Detect which cell encompasses the target text, then output its [X, Y] center coordinate. 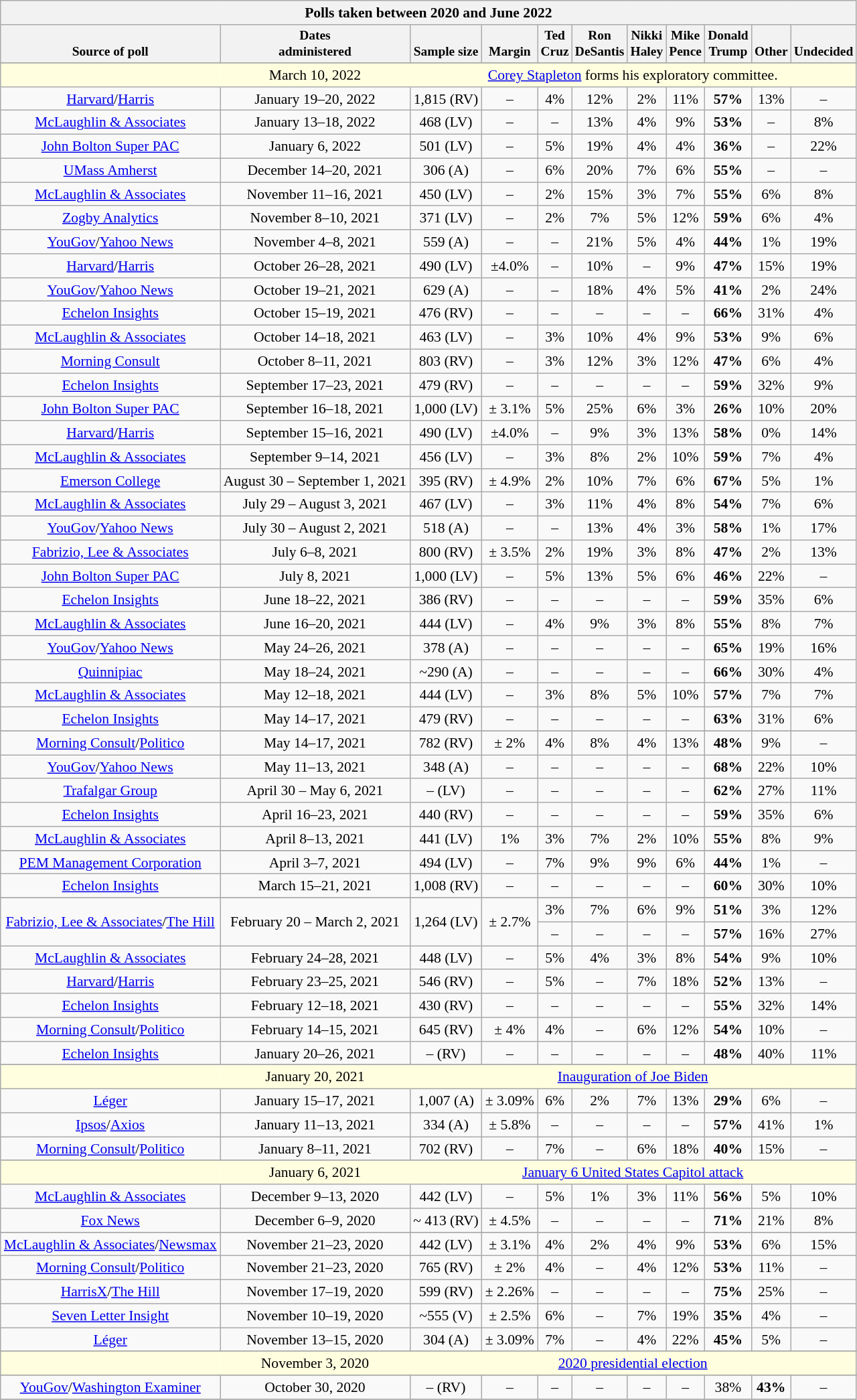
May 18–24, 2021 [315, 672]
629 (A) [446, 290]
65% [728, 648]
January 19–20, 2022 [315, 99]
April 3–7, 2021 [315, 863]
Fox News [110, 1220]
± 4% [510, 1030]
Morning Consult [110, 362]
Corey Stapleton forms his exploratory committee. [633, 75]
February 14–15, 2021 [315, 1030]
December 6–9, 2020 [315, 1220]
Sample size [446, 44]
378 (A) [446, 648]
702 (RV) [446, 1149]
September 17–23, 2021 [315, 385]
April 16–23, 2021 [315, 815]
October 14–18, 2021 [315, 338]
October 19–21, 2021 [315, 290]
56% [728, 1196]
1,815 (RV) [446, 99]
Datesadministered [315, 44]
February 12–18, 2021 [315, 1005]
348 (A) [446, 767]
November 8–10, 2021 [315, 218]
386 (RV) [446, 600]
April 8–13, 2021 [315, 839]
395 (RV) [446, 481]
Fabrizio, Lee & Associates [110, 552]
Trafalgar Group [110, 791]
45% [728, 1340]
± 3.5% [510, 552]
– (LV) [446, 791]
PEM Management Corporation [110, 863]
450 (LV) [446, 194]
± 5.8% [510, 1125]
52% [728, 982]
440 (RV) [446, 815]
± 2.26% [510, 1292]
TedCruz [554, 44]
60% [728, 886]
448 (LV) [446, 958]
October 15–19, 2021 [315, 313]
803 (RV) [446, 362]
51% [728, 910]
559 (A) [446, 242]
September 9–14, 2021 [315, 457]
476 (RV) [446, 313]
November 3, 2020 [315, 1364]
MikePence [686, 44]
Undecided [824, 44]
430 (RV) [446, 1005]
NikkiHaley [647, 44]
546 (RV) [446, 982]
May 11–13, 2021 [315, 767]
September 16–18, 2021 [315, 409]
599 (RV) [446, 1292]
Inauguration of Joe Biden [633, 1077]
Ipsos/Axios [110, 1125]
43% [771, 1387]
Other [771, 44]
782 (RV) [446, 744]
± 4.5% [510, 1220]
501 (LV) [446, 147]
38% [728, 1387]
306 (A) [446, 170]
Source of poll [110, 44]
456 (LV) [446, 457]
October 30, 2020 [315, 1387]
Fabrizio, Lee & Associates/The Hill [110, 922]
467 (LV) [446, 504]
February 24–28, 2021 [315, 958]
68% [728, 767]
24% [824, 290]
January 6, 2021 [315, 1173]
1,008 (RV) [446, 886]
494 (LV) [446, 863]
~555 (V) [446, 1316]
December 14–20, 2021 [315, 170]
62% [728, 791]
November 10–19, 2020 [315, 1316]
17% [824, 529]
± 2.5% [510, 1316]
January 15–17, 2021 [315, 1101]
~290 (A) [446, 672]
441 (LV) [446, 839]
August 30 – September 1, 2021 [315, 481]
Margin [510, 44]
October 26–28, 2021 [315, 266]
63% [728, 719]
46% [728, 576]
January 8–11, 2021 [315, 1149]
1,264 (LV) [446, 922]
29% [728, 1101]
November 17–19, 2020 [315, 1292]
June 18–22, 2021 [315, 600]
26% [728, 409]
371 (LV) [446, 218]
July 6–8, 2021 [315, 552]
Polls taken between 2020 and June 2022 [428, 13]
800 (RV) [446, 552]
February 23–25, 2021 [315, 982]
September 15–16, 2021 [315, 433]
2020 presidential election [633, 1364]
McLaughlin & Associates/Newsmax [110, 1245]
645 (RV) [446, 1030]
518 (A) [446, 529]
March 10, 2022 [315, 75]
November 13–15, 2020 [315, 1340]
May 12–18, 2021 [315, 695]
June 16–20, 2021 [315, 624]
HarrisX/The Hill [110, 1292]
January 13–18, 2022 [315, 123]
Seven Letter Insight [110, 1316]
36% [728, 147]
71% [728, 1220]
Emerson College [110, 481]
Zogby Analytics [110, 218]
July 8, 2021 [315, 576]
RonDeSantis [600, 44]
July 29 – August 3, 2021 [315, 504]
304 (A) [446, 1340]
67% [728, 481]
October 8–11, 2021 [315, 362]
Quinnipiac [110, 672]
February 20 – March 2, 2021 [315, 922]
463 (LV) [446, 338]
± 4.9% [510, 481]
January 11–13, 2021 [315, 1125]
January 20, 2021 [315, 1077]
DonaldTrump [728, 44]
May 24–26, 2021 [315, 648]
March 15–21, 2021 [315, 886]
November 11–16, 2021 [315, 194]
April 30 – May 6, 2021 [315, 791]
~ 413 (RV) [446, 1220]
0% [771, 433]
334 (A) [446, 1125]
765 (RV) [446, 1268]
UMass Amherst [110, 170]
1,007 (A) [446, 1101]
December 9–13, 2020 [315, 1196]
January 6 United States Capitol attack [633, 1173]
January 20–26, 2021 [315, 1054]
November 4–8, 2021 [315, 242]
75% [728, 1292]
January 6, 2022 [315, 147]
July 30 – August 2, 2021 [315, 529]
YouGov/Washington Examiner [110, 1387]
± 2.7% [510, 922]
468 (LV) [446, 123]
